Output the [x, y] coordinate of the center of the cell containing the given text.  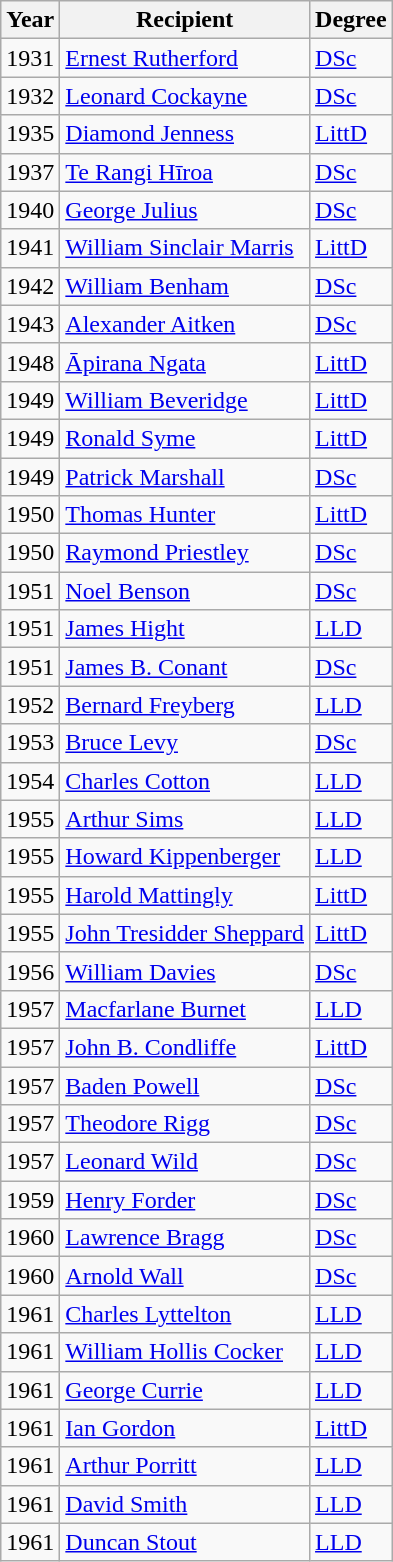
Arnold Wall [185, 1276]
Ronald Syme [185, 438]
William Benham [185, 286]
1940 [30, 210]
Diamond Jenness [185, 134]
Theodore Rigg [185, 1124]
Charles Lyttelton [185, 1314]
1956 [30, 971]
Howard Kippenberger [185, 857]
Harold Mattingly [185, 895]
William Beveridge [185, 400]
James B. Conant [185, 667]
1942 [30, 286]
Raymond Priestley [185, 553]
Year [30, 20]
William Davies [185, 971]
John Tresidder Sheppard [185, 933]
1954 [30, 781]
Thomas Hunter [185, 515]
Baden Powell [185, 1085]
1948 [30, 362]
Ian Gordon [185, 1428]
Te Rangi Hīroa [185, 172]
Ernest Rutherford [185, 58]
Henry Forder [185, 1200]
1931 [30, 58]
Degree [352, 20]
Duncan Stout [185, 1542]
William Hollis Cocker [185, 1352]
Noel Benson [185, 591]
1937 [30, 172]
1943 [30, 324]
Charles Cotton [185, 781]
Bruce Levy [185, 743]
Leonard Cockayne [185, 96]
William Sinclair Marris [185, 248]
John B. Condliffe [185, 1047]
1953 [30, 743]
Patrick Marshall [185, 477]
Arthur Porritt [185, 1466]
George Julius [185, 210]
James Hight [185, 629]
1935 [30, 134]
David Smith [185, 1504]
1959 [30, 1200]
Lawrence Bragg [185, 1238]
Recipient [185, 20]
1952 [30, 705]
Arthur Sims [185, 819]
George Currie [185, 1390]
1932 [30, 96]
Bernard Freyberg [185, 705]
Alexander Aitken [185, 324]
Macfarlane Burnet [185, 1009]
1941 [30, 248]
Leonard Wild [185, 1162]
Āpirana Ngata [185, 362]
